Pinpoint the cell where the given text exists, returning its [X, Y] midpoint coordinate. 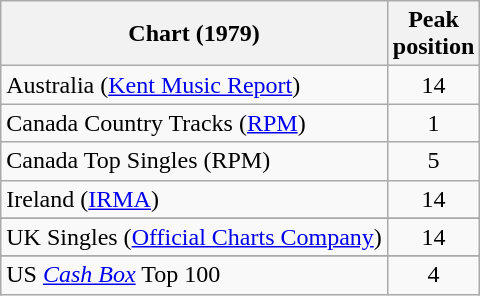
Chart (1979) [194, 34]
4 [433, 275]
Peakposition [433, 34]
5 [433, 161]
US Cash Box Top 100 [194, 275]
Australia (Kent Music Report) [194, 85]
1 [433, 123]
UK Singles (Official Charts Company) [194, 237]
Canada Top Singles (RPM) [194, 161]
Ireland (IRMA) [194, 199]
Canada Country Tracks (RPM) [194, 123]
